Extract the [X, Y] coordinate from the center of the cell holding the provided text.  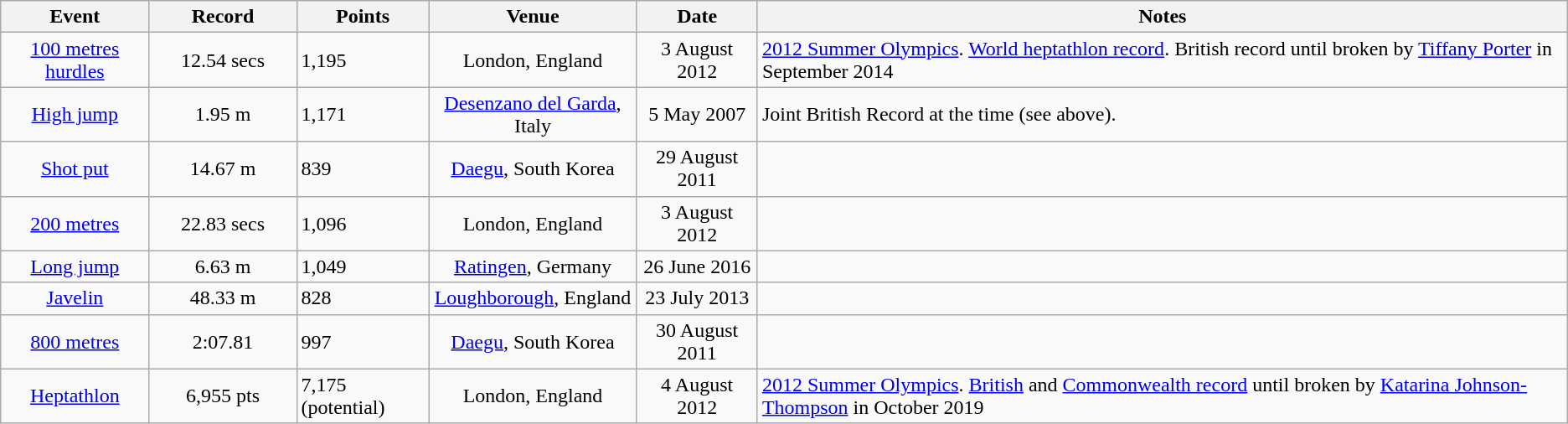
23 July 2013 [697, 298]
Desenzano del Garda, Italy [533, 114]
Ratingen, Germany [533, 266]
1,195 [363, 60]
100 metres hurdles [75, 60]
1,096 [363, 223]
200 metres [75, 223]
12.54 secs [223, 60]
29 August 2011 [697, 169]
22.83 secs [223, 223]
Points [363, 17]
1,171 [363, 114]
7,175 (potential) [363, 396]
1,049 [363, 266]
Notes [1163, 17]
2012 Summer Olympics. British and Commonwealth record until broken by Katarina Johnson-Thompson in October 2019 [1163, 396]
4 August 2012 [697, 396]
839 [363, 169]
Date [697, 17]
1.95 m [223, 114]
2012 Summer Olympics. World heptathlon record. British record until broken by Tiffany Porter in September 2014 [1163, 60]
Event [75, 17]
Record [223, 17]
High jump [75, 114]
Javelin [75, 298]
6.63 m [223, 266]
Shot put [75, 169]
Venue [533, 17]
800 metres [75, 342]
5 May 2007 [697, 114]
Joint British Record at the time (see above). [1163, 114]
828 [363, 298]
2:07.81 [223, 342]
Loughborough, England [533, 298]
26 June 2016 [697, 266]
14.67 m [223, 169]
6,955 pts [223, 396]
48.33 m [223, 298]
997 [363, 342]
Long jump [75, 266]
30 August 2011 [697, 342]
Heptathlon [75, 396]
